For the text-containing cell, return its midpoint in (X, Y) coordinate format. 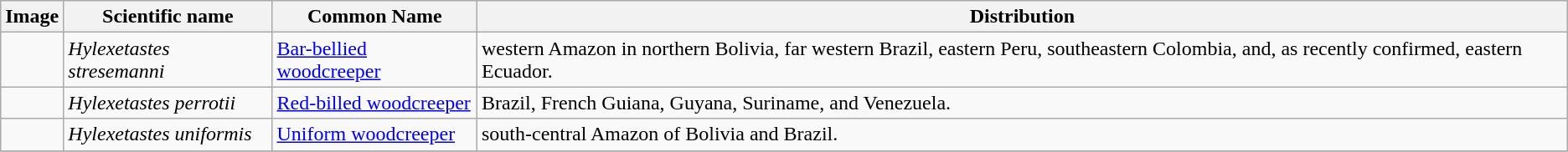
south-central Amazon of Bolivia and Brazil. (1022, 134)
Scientific name (168, 17)
Red-billed woodcreeper (374, 103)
Bar-bellied woodcreeper (374, 60)
western Amazon in northern Bolivia, far western Brazil, eastern Peru, southeastern Colombia, and, as recently confirmed, eastern Ecuador. (1022, 60)
Hylexetastes uniformis (168, 134)
Hylexetastes perrotii (168, 103)
Distribution (1022, 17)
Uniform woodcreeper (374, 134)
Hylexetastes stresemanni (168, 60)
Brazil, French Guiana, Guyana, Suriname, and Venezuela. (1022, 103)
Image (32, 17)
Common Name (374, 17)
